For the text-containing cell, return its midpoint in [X, Y] coordinate format. 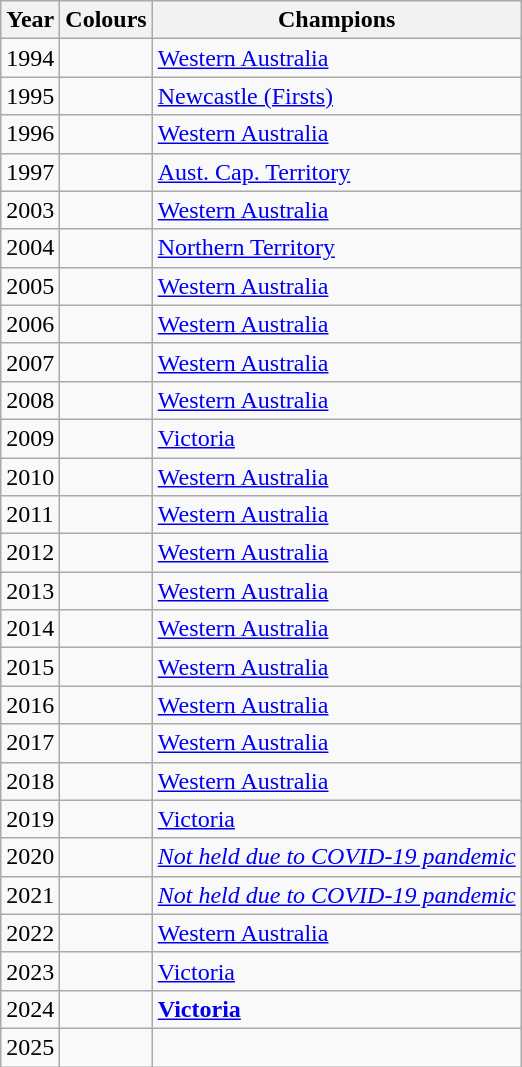
2011 [30, 515]
2005 [30, 286]
2022 [30, 933]
2017 [30, 743]
Newcastle (Firsts) [336, 96]
1994 [30, 58]
2025 [30, 1047]
2014 [30, 629]
2020 [30, 857]
2009 [30, 438]
Northern Territory [336, 248]
2021 [30, 895]
Year [30, 20]
Aust. Cap. Territory [336, 172]
Champions [336, 20]
2013 [30, 591]
2018 [30, 781]
2012 [30, 553]
2008 [30, 400]
2019 [30, 819]
2007 [30, 362]
Colours [106, 20]
2024 [30, 1009]
2015 [30, 667]
1997 [30, 172]
2003 [30, 210]
2016 [30, 705]
1996 [30, 134]
2023 [30, 971]
2006 [30, 324]
2004 [30, 248]
1995 [30, 96]
2010 [30, 477]
